Return the [x, y] coordinate for the center point of the cell that contains the specified text.  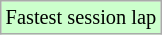
Fastest session lap [81, 17]
